Return the (x, y) coordinate for the center point of the cell that contains the specified text.  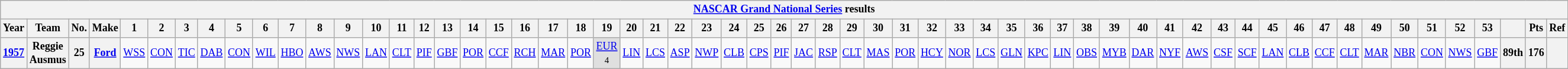
7 (292, 28)
44 (1247, 28)
19 (607, 28)
52 (1460, 28)
42 (1196, 28)
HCY (933, 53)
MAS (878, 53)
16 (525, 28)
43 (1224, 28)
10 (376, 28)
Team (47, 28)
33 (960, 28)
27 (804, 28)
47 (1324, 28)
176 (1536, 53)
49 (1376, 28)
KPC (1038, 53)
EUR4 (607, 53)
HBO (292, 53)
WIL (265, 53)
NWP (706, 53)
38 (1087, 28)
WSS (134, 53)
46 (1299, 28)
22 (680, 28)
CSF (1224, 53)
23 (706, 28)
21 (656, 28)
TIC (186, 53)
Year (14, 28)
NBR (1405, 53)
ASP (680, 53)
11 (401, 28)
1957 (14, 53)
Pts (1536, 28)
37 (1063, 28)
5 (239, 28)
20 (632, 28)
6 (265, 28)
29 (852, 28)
89th (1514, 53)
3 (186, 28)
15 (498, 28)
GLN (1012, 53)
RCH (525, 53)
35 (1012, 28)
39 (1114, 28)
17 (553, 28)
NASCAR Grand National Series results (785, 9)
JAC (804, 53)
No. (79, 28)
2 (162, 28)
Make (105, 28)
Ref (1557, 28)
NYF (1170, 53)
8 (320, 28)
NOR (960, 53)
26 (781, 28)
CPS (759, 53)
13 (447, 28)
34 (986, 28)
24 (734, 28)
9 (348, 28)
40 (1143, 28)
53 (1488, 28)
36 (1038, 28)
RSP (827, 53)
SCF (1247, 53)
1 (134, 28)
51 (1432, 28)
48 (1349, 28)
DAR (1143, 53)
45 (1273, 28)
OBS (1087, 53)
41 (1170, 28)
Reggie Ausmus (47, 53)
14 (473, 28)
28 (827, 28)
32 (933, 28)
31 (905, 28)
Ford (105, 53)
12 (424, 28)
MYB (1114, 53)
18 (581, 28)
30 (878, 28)
DAB (212, 53)
50 (1405, 28)
4 (212, 28)
